Search for the cell housing the specified text and yield its (x, y) center coordinate. 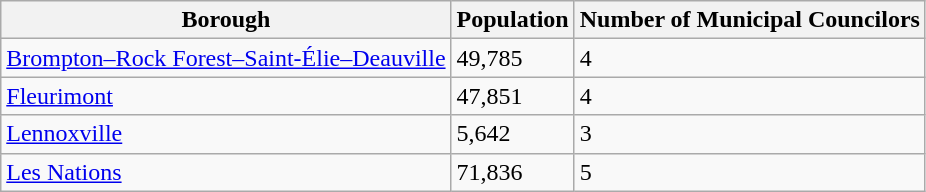
49,785 (512, 58)
47,851 (512, 96)
3 (750, 134)
Brompton–Rock Forest–Saint-Élie–Deauville (226, 58)
5,642 (512, 134)
71,836 (512, 172)
Les Nations (226, 172)
Fleurimont (226, 96)
5 (750, 172)
Borough (226, 20)
Lennoxville (226, 134)
Number of Municipal Councilors (750, 20)
Population (512, 20)
